Return the (x, y) coordinate for the center point of the cell that contains the specified text.  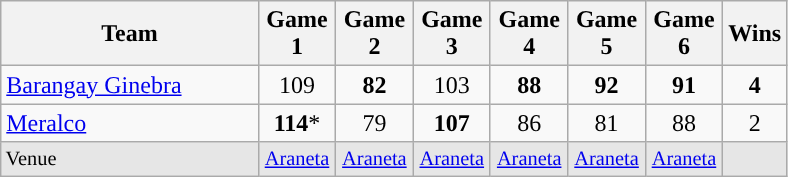
4 (755, 85)
79 (374, 123)
2 (755, 123)
Meralco (130, 123)
Venue (130, 159)
Game 1 (296, 34)
Team (130, 34)
Game 2 (374, 34)
Game 4 (528, 34)
91 (684, 85)
Barangay Ginebra (130, 85)
107 (452, 123)
81 (606, 123)
Wins (755, 34)
114* (296, 123)
Game 3 (452, 34)
Game 5 (606, 34)
Game 6 (684, 34)
86 (528, 123)
103 (452, 85)
82 (374, 85)
109 (296, 85)
92 (606, 85)
